Return the [x, y] coordinate for the center point of the cell that contains the specified text.  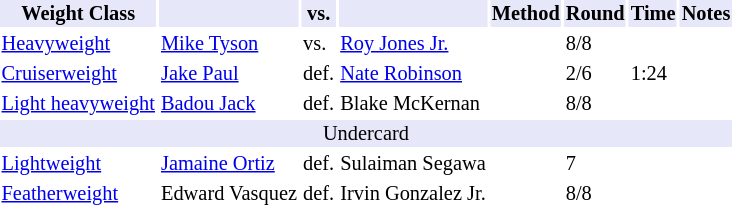
2/6 [595, 74]
Weight Class [78, 14]
1:24 [653, 74]
Round [595, 14]
7 [595, 164]
Roy Jones Jr. [414, 44]
Notes [706, 14]
Sulaiman Segawa [414, 164]
Undercard [366, 134]
Jake Paul [228, 74]
Light heavyweight [78, 104]
Blake McKernan [414, 104]
Badou Jack [228, 104]
Jamaine Ortiz [228, 164]
Method [526, 14]
Lightweight [78, 164]
Time [653, 14]
Mike Tyson [228, 44]
Cruiserweight [78, 74]
Heavyweight [78, 44]
Nate Robinson [414, 74]
